Output the [x, y] coordinate of the center of the cell containing the given text.  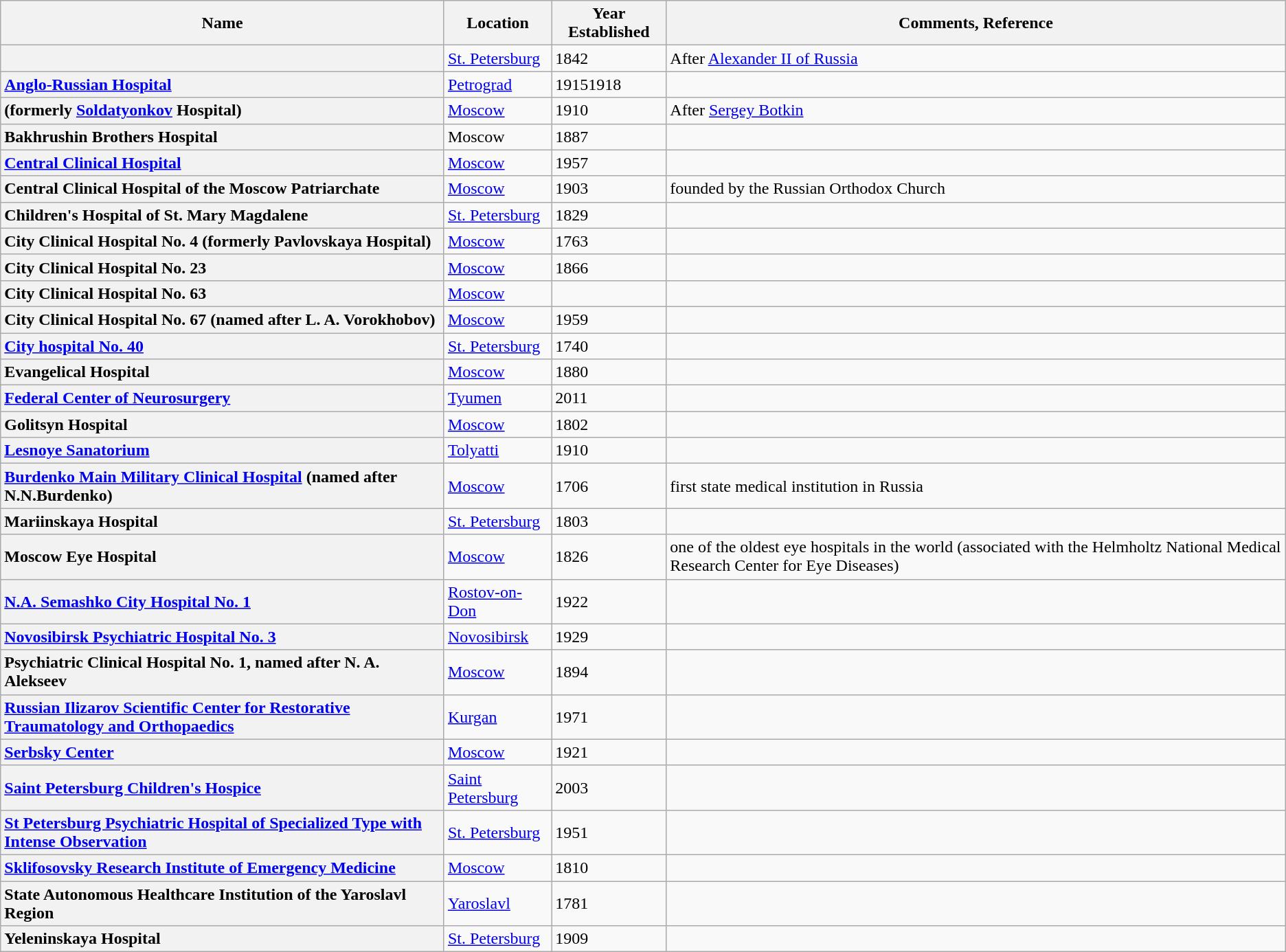
Saint Petersburg Children's Hospice [223, 787]
1921 [609, 752]
State Autonomous Healthcare Institution of the Yaroslavl Region [223, 903]
1829 [609, 215]
2011 [609, 398]
City hospital No. 40 [223, 345]
City Clinical Hospital No. 4 (formerly Pavlovskaya Hospital) [223, 241]
2003 [609, 787]
Central Clinical Hospital of the Moscow Patriarchate [223, 189]
Central Clinical Hospital [223, 163]
Location [497, 23]
1763 [609, 241]
1922 [609, 602]
1957 [609, 163]
first state medical institution in Russia [975, 486]
(formerly Soldatyonkov Hospital) [223, 111]
1971 [609, 717]
1842 [609, 58]
City Clinical Hospital No. 63 [223, 293]
Psychiatric Clinical Hospital No. 1, named after N. A. Alekseev [223, 672]
Petrograd [497, 84]
Year Established [609, 23]
1740 [609, 345]
Rostov-on-Don [497, 602]
Moscow Eye Hospital [223, 556]
1959 [609, 319]
Yaroslavl [497, 903]
1706 [609, 486]
Bakhrushin Brothers Hospital [223, 137]
Lesnoye Sanatorium [223, 451]
N.A. Semashko City Hospital No. 1 [223, 602]
Burdenko Main Military Clinical Hospital (named after N.N.Burdenko) [223, 486]
St Petersburg Psychiatric Hospital of Specialized Type with Intense Observation [223, 832]
1826 [609, 556]
Sklifosovsky Research Institute of Emergency Medicine [223, 868]
Russian Ilizarov Scientific Center for Restorative Traumatology and Orthopaedics [223, 717]
1894 [609, 672]
Serbsky Center [223, 752]
1781 [609, 903]
1903 [609, 189]
Evangelical Hospital [223, 372]
Novosibirsk Psychiatric Hospital No. 3 [223, 637]
1803 [609, 521]
Children's Hospital of St. Mary Magdalene [223, 215]
1802 [609, 424]
City Clinical Hospital No. 67 (named after L. A. Vorokhobov) [223, 319]
Novosibirsk [497, 637]
1866 [609, 267]
Name [223, 23]
After Alexander II of Russia [975, 58]
1909 [609, 939]
Federal Center of Neurosurgery [223, 398]
Yeleninskaya Hospital [223, 939]
1951 [609, 832]
Tyumen [497, 398]
Anglo-Russian Hospital [223, 84]
Kurgan [497, 717]
Saint Petersburg [497, 787]
Golitsyn Hospital [223, 424]
Comments, Reference [975, 23]
Tolyatti [497, 451]
1810 [609, 868]
one of the oldest eye hospitals in the world (associated with the Helmholtz National Medical Research Center for Eye Diseases) [975, 556]
1887 [609, 137]
1929 [609, 637]
Mariinskaya Hospital [223, 521]
City Clinical Hospital No. 23 [223, 267]
1880 [609, 372]
After Sergey Botkin [975, 111]
19151918 [609, 84]
founded by the Russian Orthodox Church [975, 189]
